From the cell containing the given text, extract its center point as [X, Y] coordinate. 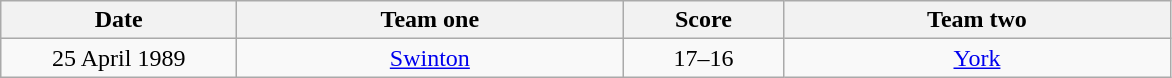
25 April 1989 [119, 58]
Score [704, 20]
17–16 [704, 58]
Date [119, 20]
Swinton [430, 58]
Team two [977, 20]
York [977, 58]
Team one [430, 20]
